Capture the cell that displays the provided text and extract its [X, Y] central coordinate. 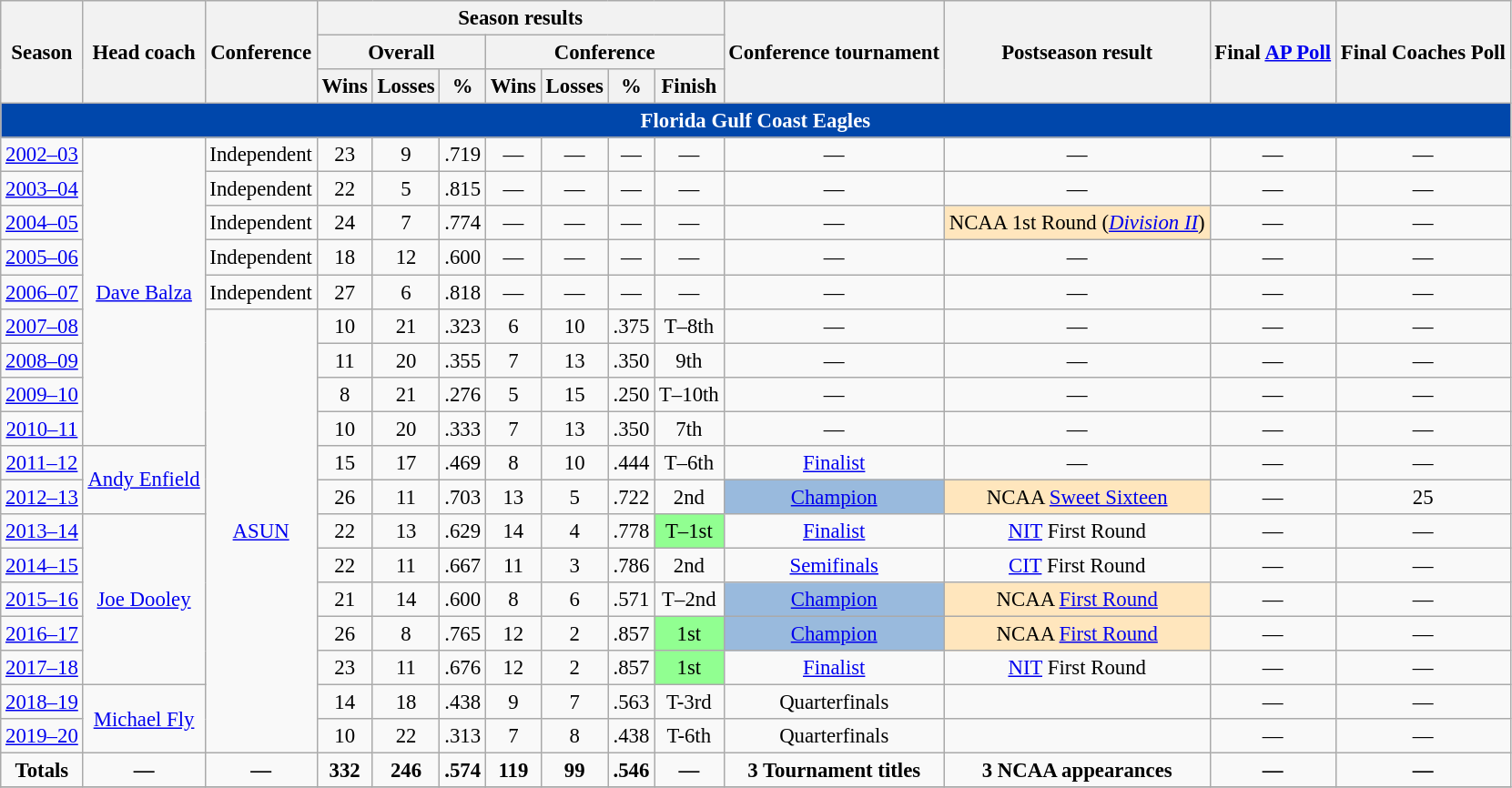
.719 [462, 155]
2006–07 [42, 292]
3 NCAA appearances [1077, 771]
2003–04 [42, 189]
99 [574, 771]
Andy Enfield [144, 480]
2004–05 [42, 223]
246 [406, 771]
Season [42, 53]
.629 [462, 531]
.571 [631, 600]
.786 [631, 565]
2018–19 [42, 702]
Joe Dooley [144, 600]
.563 [631, 702]
.765 [462, 634]
2013–14 [42, 531]
7th [689, 429]
3 [574, 565]
.667 [462, 565]
.676 [462, 668]
.818 [462, 292]
Finish [689, 86]
.444 [631, 463]
2007–08 [42, 326]
24 [344, 223]
.355 [462, 360]
T-3rd [689, 702]
2010–11 [42, 429]
2008–09 [42, 360]
2017–18 [42, 668]
NCAA 1st Round (Division II) [1077, 223]
Dave Balza [144, 291]
T–10th [689, 394]
.722 [631, 497]
Conference tournament [834, 53]
2011–12 [42, 463]
T–2nd [689, 600]
.313 [462, 736]
3 Tournament titles [834, 771]
2002–03 [42, 155]
.574 [462, 771]
.333 [462, 429]
2016–17 [42, 634]
25 [1423, 497]
9th [689, 360]
119 [513, 771]
ASUN [260, 531]
2015–16 [42, 600]
CIT First Round [1077, 565]
Season results [521, 18]
.815 [462, 189]
332 [344, 771]
2009–10 [42, 394]
27 [344, 292]
.250 [631, 394]
NCAA Sweet Sixteen [1077, 497]
Totals [42, 771]
2014–15 [42, 565]
.469 [462, 463]
2019–20 [42, 736]
.375 [631, 326]
2005–06 [42, 258]
Overall [401, 53]
Semifinals [834, 565]
4 [574, 531]
.774 [462, 223]
.323 [462, 326]
2012–13 [42, 497]
Final Coaches Poll [1423, 53]
T–1st [689, 531]
T–6th [689, 463]
.703 [462, 497]
17 [406, 463]
Michael Fly [144, 719]
Head coach [144, 53]
Final AP Poll [1273, 53]
.778 [631, 531]
.276 [462, 394]
Florida Gulf Coast Eagles [756, 121]
.546 [631, 771]
T–8th [689, 326]
Postseason result [1077, 53]
T-6th [689, 736]
